Locate the cell with the specified text and output its (x, y) center coordinate. 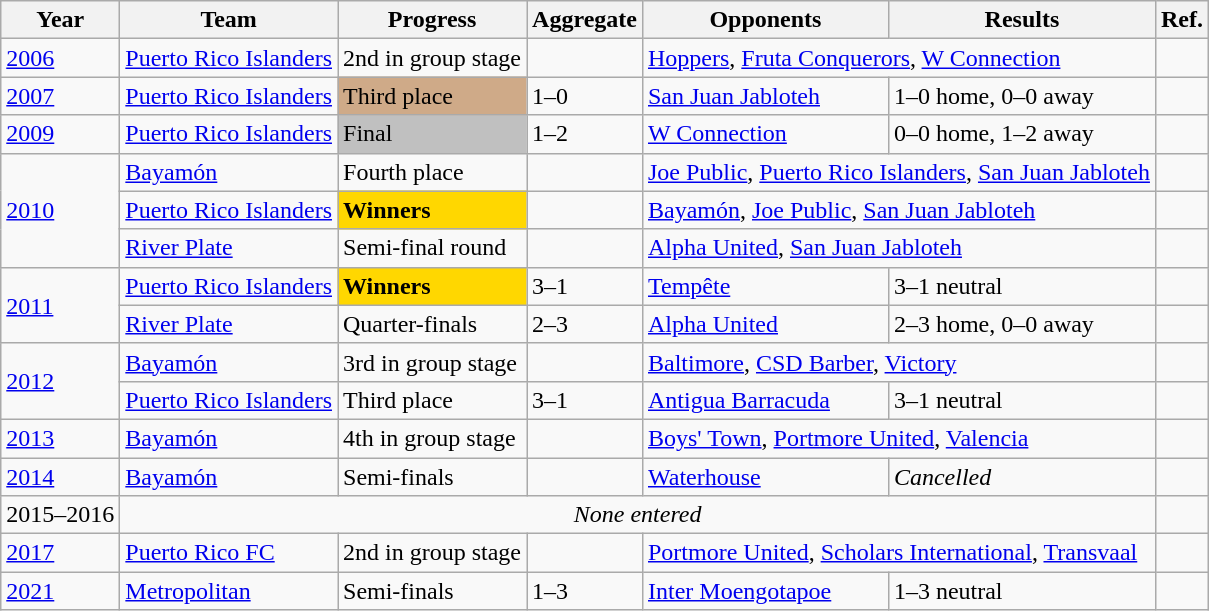
Progress (432, 20)
2007 (60, 96)
Bayamón, Joe Public, San Juan Jabloteh (898, 210)
Fourth place (432, 172)
Aggregate (585, 20)
3rd in group stage (432, 362)
Opponents (765, 20)
2–3 home, 0–0 away (1022, 324)
2009 (60, 134)
Alpha United (765, 324)
1–0 (585, 96)
Hoppers, Fruta Conquerors, W Connection (898, 58)
2010 (60, 210)
Semi-final round (432, 248)
2006 (60, 58)
San Juan Jabloteh (765, 96)
4th in group stage (432, 438)
Ref. (1182, 20)
1–3 neutral (1022, 591)
Year (60, 20)
Waterhouse (765, 477)
W Connection (765, 134)
1–2 (585, 134)
2–3 (585, 324)
Baltimore, CSD Barber, Victory (898, 362)
Quarter-finals (432, 324)
Results (1022, 20)
2013 (60, 438)
1–3 (585, 591)
Metropolitan (229, 591)
2017 (60, 553)
Inter Moengotapoe (765, 591)
Tempête (765, 286)
0–0 home, 1–2 away (1022, 134)
Portmore United, Scholars International, Transvaal (898, 553)
Team (229, 20)
Joe Public, Puerto Rico Islanders, San Juan Jabloteh (898, 172)
Puerto Rico FC (229, 553)
2015–2016 (60, 515)
1–0 home, 0–0 away (1022, 96)
Boys' Town, Portmore United, Valencia (898, 438)
None entered (638, 515)
Final (432, 134)
2012 (60, 381)
2021 (60, 591)
Alpha United, San Juan Jabloteh (898, 248)
2011 (60, 305)
2014 (60, 477)
Antigua Barracuda (765, 400)
Cancelled (1022, 477)
